Identify which cell holds the provided text, then report its [x, y] central coordinate. 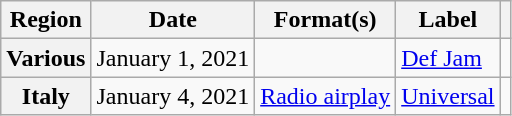
Format(s) [326, 20]
Date [173, 20]
Universal [448, 96]
Region [46, 20]
January 1, 2021 [173, 58]
Def Jam [448, 58]
Various [46, 58]
Radio airplay [326, 96]
Italy [46, 96]
Label [448, 20]
January 4, 2021 [173, 96]
